Find where the given text appears and provide that cell's center as (x, y) coordinate. 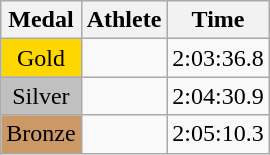
Gold (41, 58)
Silver (41, 96)
Bronze (41, 134)
2:05:10.3 (218, 134)
2:03:36.8 (218, 58)
Time (218, 20)
Medal (41, 20)
Athlete (124, 20)
2:04:30.9 (218, 96)
